Determine the (X, Y) coordinate at the center of the cell enclosing the given text.  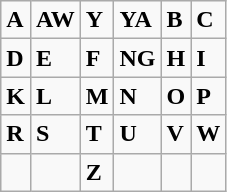
K (16, 96)
AW (55, 20)
H (176, 58)
E (55, 58)
I (208, 58)
C (208, 20)
P (208, 96)
U (138, 134)
B (176, 20)
A (16, 20)
NG (138, 58)
S (55, 134)
Y (97, 20)
D (16, 58)
V (176, 134)
O (176, 96)
L (55, 96)
R (16, 134)
Z (97, 172)
YA (138, 20)
M (97, 96)
F (97, 58)
N (138, 96)
W (208, 134)
T (97, 134)
